Extract the [X, Y] coordinate from the center of the cell holding the provided text.  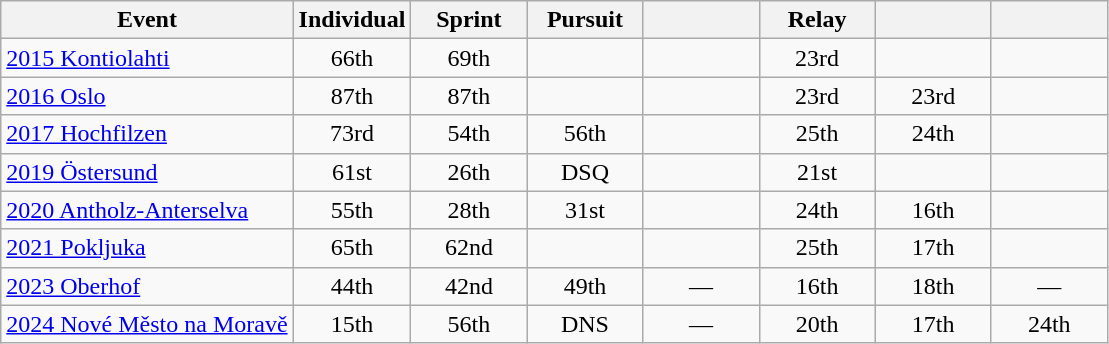
2020 Antholz-Anterselva [147, 210]
Event [147, 20]
54th [469, 134]
Relay [817, 20]
55th [352, 210]
61st [352, 172]
20th [817, 324]
2024 Nové Město na Moravě [147, 324]
42nd [469, 286]
73rd [352, 134]
Pursuit [585, 20]
DNS [585, 324]
28th [469, 210]
18th [933, 286]
2019 Östersund [147, 172]
15th [352, 324]
31st [585, 210]
2015 Kontiolahti [147, 58]
49th [585, 286]
44th [352, 286]
62nd [469, 248]
Sprint [469, 20]
65th [352, 248]
66th [352, 58]
2016 Oslo [147, 96]
2021 Pokljuka [147, 248]
2017 Hochfilzen [147, 134]
2023 Oberhof [147, 286]
Individual [352, 20]
26th [469, 172]
21st [817, 172]
69th [469, 58]
DSQ [585, 172]
